Pinpoint the cell where the given text exists, returning its (X, Y) midpoint coordinate. 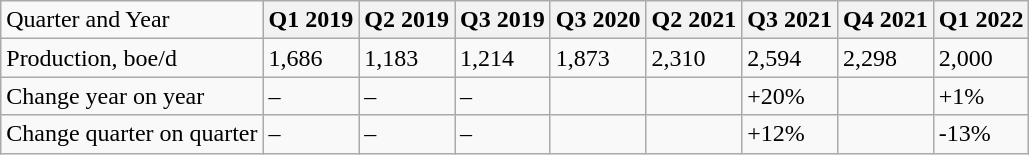
+12% (790, 134)
+1% (981, 96)
1,214 (503, 58)
Q2 2019 (407, 20)
2,000 (981, 58)
1,183 (407, 58)
2,310 (694, 58)
Q1 2019 (311, 20)
Quarter and Year (132, 20)
Q3 2020 (598, 20)
Production, boe/d (132, 58)
Q3 2021 (790, 20)
2,298 (885, 58)
2,594 (790, 58)
Change year on year (132, 96)
Q4 2021 (885, 20)
1,873 (598, 58)
Q3 2019 (503, 20)
-13% (981, 134)
Change quarter on quarter (132, 134)
Q1 2022 (981, 20)
Q2 2021 (694, 20)
1,686 (311, 58)
+20% (790, 96)
